Return (X, Y) of the center of cell containing provided text 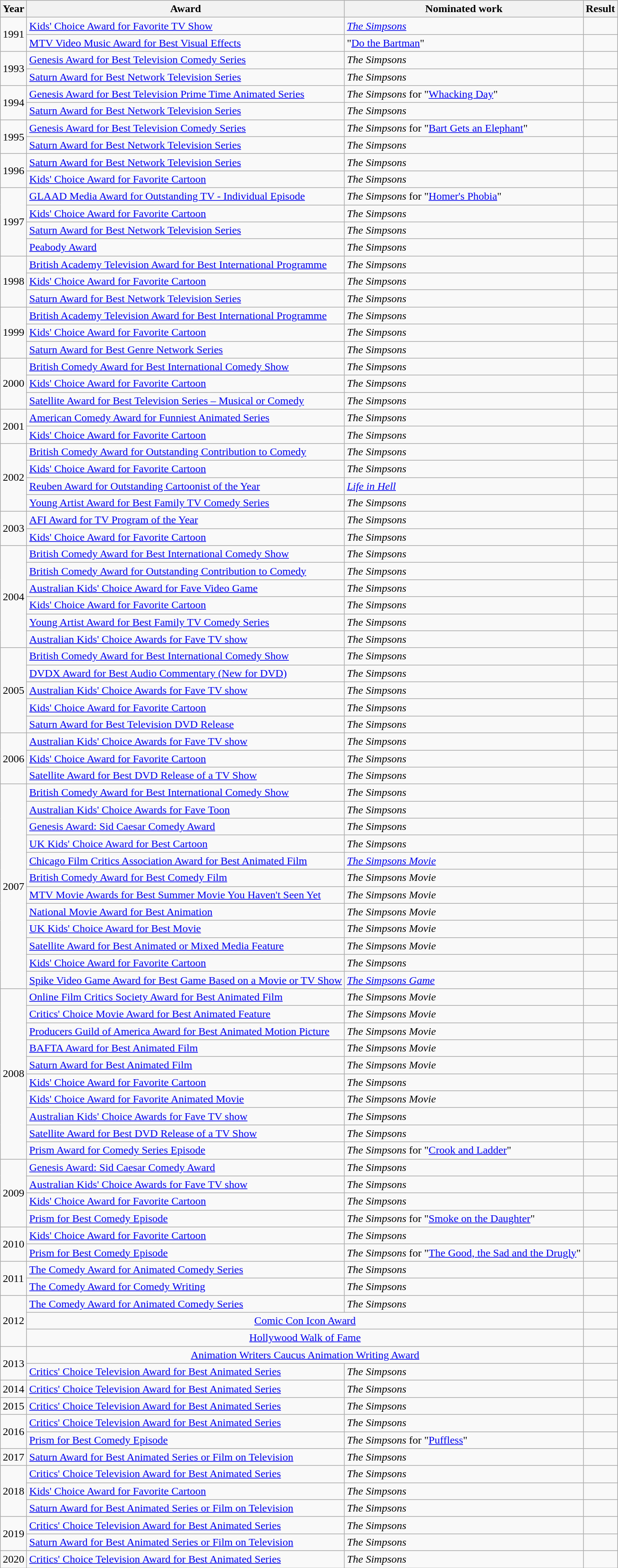
Kids' Choice Award for Favorite TV Show (185, 26)
Prism Award for Comedy Series Episode (185, 1150)
The Simpsons for "Bart Gets an Elephant" (464, 128)
Online Film Critics Society Award for Best Animated Film (185, 997)
The Simpsons for "Whacking Day" (464, 94)
BAFTA Award for Best Animated Film (185, 1048)
Satellite Award for Best Animated or Mixed Media Feature (185, 946)
1994 (13, 103)
1998 (13, 282)
DVDX Award for Best Audio Commentary (New for DVD) (185, 673)
MTV Movie Awards for Best Summer Movie You Haven't Seen Yet (185, 895)
2003 (13, 529)
2012 (13, 1321)
2015 (13, 1406)
National Movie Award for Best Animation (185, 912)
MTV Video Music Award for Best Visual Effects (185, 43)
Australian Kids' Choice Awards for Fave Toon (185, 810)
2007 (13, 886)
2004 (13, 597)
UK Kids' Choice Award for Best Movie (185, 929)
Reuben Award for Outstanding Cartoonist of the Year (185, 486)
Producers Guild of America Award for Best Animated Motion Picture (185, 1031)
1995 (13, 137)
1993 (13, 68)
1991 (13, 34)
Peabody Award (185, 248)
Nominated work (464, 9)
1997 (13, 222)
2006 (13, 758)
UK Kids' Choice Award for Best Cartoon (185, 844)
Result (600, 9)
2010 (13, 1244)
Saturn Award for Best Animated Film (185, 1065)
2011 (13, 1278)
"Do the Bartman" (464, 43)
American Comedy Award for Funniest Animated Series (185, 418)
2016 (13, 1431)
2020 (13, 1559)
Chicago Film Critics Association Award for Best Animated Film (185, 861)
GLAAD Media Award for Outstanding TV - Individual Episode (185, 196)
Hollywood Walk of Fame (305, 1338)
Satellite Award for Best Television Series – Musical or Comedy (185, 401)
The Simpsons for "The Good, the Sad and the Drugly" (464, 1252)
The Comedy Award for Comedy Writing (185, 1286)
The Simpsons Game (464, 980)
2013 (13, 1363)
Australian Kids' Choice Award for Fave Video Game (185, 588)
Animation Writers Caucus Animation Writing Award (305, 1355)
Life in Hell (464, 486)
Spike Video Game Award for Best Game Based on a Movie or TV Show (185, 980)
1999 (13, 333)
Year (13, 9)
Kids' Choice Award for Favorite Animated Movie (185, 1099)
The Simpsons for "Crook and Ladder" (464, 1150)
2000 (13, 384)
Genesis Award for Best Television Prime Time Animated Series (185, 94)
2002 (13, 477)
Award (185, 9)
2014 (13, 1389)
Saturn Award for Best Television DVD Release (185, 724)
The Simpsons for "Puffless" (464, 1440)
2001 (13, 426)
2008 (13, 1073)
AFI Award for TV Program of the Year (185, 520)
The Simpsons for "Homer's Phobia" (464, 196)
1996 (13, 171)
2019 (13, 1534)
2018 (13, 1491)
The Simpsons for "Smoke on the Daughter" (464, 1218)
2017 (13, 1457)
Critics' Choice Movie Award for Best Animated Feature (185, 1014)
2005 (13, 690)
British Comedy Award for Best Comedy Film (185, 878)
Comic Con Icon Award (305, 1321)
Saturn Award for Best Genre Network Series (185, 350)
2009 (13, 1193)
